Identify which cell holds the provided text, then report its [x, y] central coordinate. 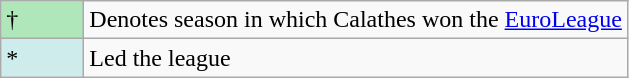
* [42, 58]
Denotes season in which Calathes won the EuroLeague [356, 20]
† [42, 20]
Led the league [356, 58]
